For the text-containing cell, return its midpoint in [x, y] coordinate format. 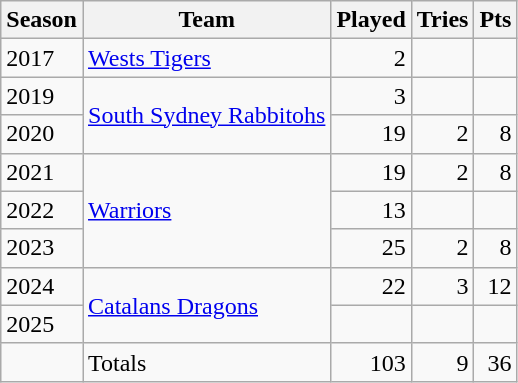
2019 [42, 96]
Catalans Dragons [206, 305]
36 [496, 362]
South Sydney Rabbitohs [206, 115]
Played [371, 20]
Wests Tigers [206, 58]
2020 [42, 134]
2022 [42, 210]
Pts [496, 20]
Team [206, 20]
Season [42, 20]
Warriors [206, 210]
2025 [42, 324]
22 [371, 286]
2021 [42, 172]
103 [371, 362]
Totals [206, 362]
Tries [442, 20]
2023 [42, 248]
12 [496, 286]
2017 [42, 58]
9 [442, 362]
25 [371, 248]
13 [371, 210]
2024 [42, 286]
